Identify which cell holds the provided text, then report its (x, y) central coordinate. 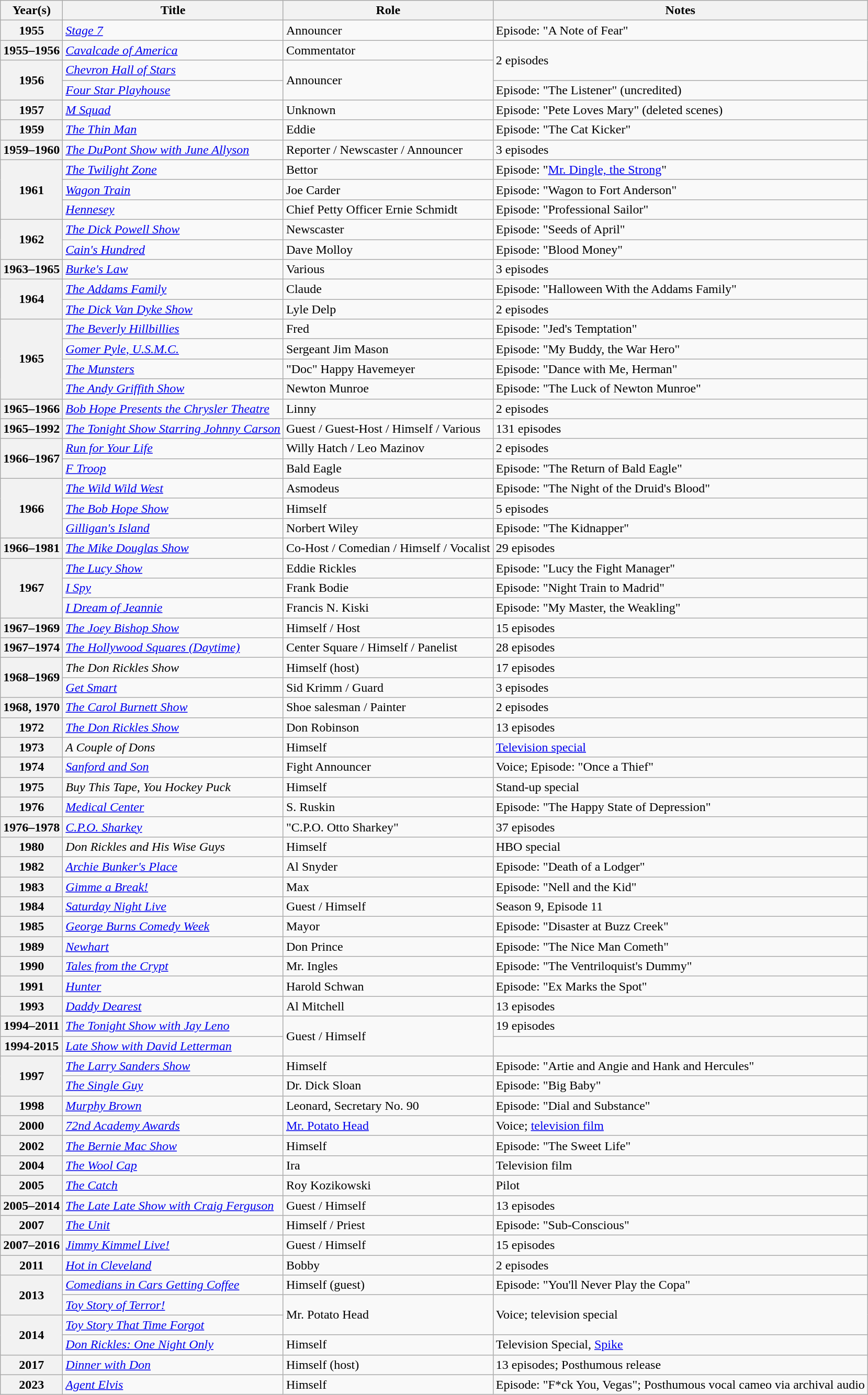
Himself / Host (388, 628)
Episode: "The Nice Man Cometh" (680, 947)
The Wool Cap (173, 1165)
Joe Carder (388, 189)
Al Mitchell (388, 1006)
HBO special (680, 847)
Eddie (388, 130)
Newscaster (388, 229)
Episode: "Jed's Temptation" (680, 329)
Late Show with David Letterman (173, 1046)
Season 9, Episode 11 (680, 907)
1966–1967 (31, 458)
Archie Bunker's Place (173, 867)
Toy Story That Time Forgot (173, 1325)
Episode: "Artie and Angie and Hank and Hercules" (680, 1066)
Episode: "Death of a Lodger" (680, 867)
Don Rickles and His Wise Guys (173, 847)
Bald Eagle (388, 468)
Fred (388, 329)
Episode: "F*ck You, Vegas"; Posthumous vocal cameo via archival audio (680, 1385)
Commentator (388, 50)
"Doc" Happy Havemeyer (388, 369)
1966 (31, 508)
Cain's Hundred (173, 250)
1975 (31, 787)
Francis N. Kiski (388, 608)
Episode: "The Ventriloquist's Dummy" (680, 966)
Shoe salesman / Painter (388, 707)
Episode: "The Happy State of Depression" (680, 807)
Bettor (388, 170)
Unknown (388, 110)
The Wild Wild West (173, 488)
The Joey Bishop Show (173, 628)
2005–2014 (31, 1205)
Don Robinson (388, 727)
The Andy Griffith Show (173, 389)
1968, 1970 (31, 707)
Episode: "My Buddy, the War Hero" (680, 349)
1968–1969 (31, 678)
1959–1960 (31, 150)
Notes (680, 10)
Sergeant Jim Mason (388, 349)
Episode: "Halloween With the Addams Family" (680, 289)
Episode: "You'll Never Play the Copa" (680, 1285)
1966–1981 (31, 548)
1967 (31, 588)
2013 (31, 1295)
1990 (31, 966)
1980 (31, 847)
Voice; television film (680, 1126)
131 episodes (680, 429)
Medical Center (173, 807)
Episode: "The Luck of Newton Munroe" (680, 389)
The Addams Family (173, 289)
Episode: "Night Train to Madrid" (680, 588)
Wagon Train (173, 189)
Leonard, Secretary No. 90 (388, 1106)
2023 (31, 1385)
Gimme a Break! (173, 887)
2017 (31, 1365)
Episode: "The Kidnapper" (680, 528)
Episode: "Ex Marks the Spot" (680, 986)
Reporter / Newscaster / Announcer (388, 150)
Ira (388, 1165)
Chief Petty Officer Ernie Schmidt (388, 209)
Mr. Ingles (388, 966)
S. Ruskin (388, 807)
M Squad (173, 110)
Episode: "The Night of the Druid's Blood" (680, 488)
1976–1978 (31, 827)
Voice; Episode: "Once a Thief" (680, 767)
Sid Krimm / Guard (388, 688)
2014 (31, 1335)
Episode: "Mr. Dingle, the Strong" (680, 170)
1956 (31, 80)
A Couple of Dons (173, 747)
1965–1992 (31, 429)
Daddy Dearest (173, 1006)
The Mike Douglas Show (173, 548)
Hot in Cleveland (173, 1265)
C.P.O. Sharkey (173, 827)
Guest / Guest-Host / Himself / Various (388, 429)
Claude (388, 289)
Gomer Pyle, U.S.M.C. (173, 349)
The Unit (173, 1225)
Episode: "Pete Loves Mary" (deleted scenes) (680, 110)
Tales from the Crypt (173, 966)
Max (388, 887)
Hunter (173, 986)
Burke's Law (173, 269)
2007–2016 (31, 1245)
The Thin Man (173, 130)
Newhart (173, 947)
28 episodes (680, 648)
Episode: "The Sweet Life" (680, 1145)
1994-2015 (31, 1046)
Episode: "A Note of Fear" (680, 30)
1984 (31, 907)
Willy Hatch / Leo Mazinov (388, 448)
13 episodes; Posthumous release (680, 1365)
The Hollywood Squares (Daytime) (173, 648)
Run for Your Life (173, 448)
George Burns Comedy Week (173, 927)
17 episodes (680, 668)
1985 (31, 927)
Episode: "Big Baby" (680, 1086)
2005 (31, 1185)
Get Smart (173, 688)
1989 (31, 947)
Dr. Dick Sloan (388, 1086)
Center Square / Himself / Panelist (388, 648)
Don Rickles: One Night Only (173, 1345)
1964 (31, 299)
Episode: "Dance with Me, Herman" (680, 369)
1965 (31, 359)
Saturday Night Live (173, 907)
1973 (31, 747)
Episode: "My Master, the Weakling" (680, 608)
I Spy (173, 588)
Sanford and Son (173, 767)
The Late Late Show with Craig Ferguson (173, 1205)
Role (388, 10)
Episode: "Professional Sailor" (680, 209)
1955 (31, 30)
Asmodeus (388, 488)
Comedians in Cars Getting Coffee (173, 1285)
F Troop (173, 468)
Episode: "Dial and Substance" (680, 1106)
The Lucy Show (173, 568)
29 episodes (680, 548)
Television film (680, 1165)
Jimmy Kimmel Live! (173, 1245)
Bob Hope Presents the Chrysler Theatre (173, 409)
The Tonight Show with Jay Leno (173, 1026)
Agent Elvis (173, 1385)
The Dick Van Dyke Show (173, 309)
Episode: "Lucy the Fight Manager" (680, 568)
Episode: "Disaster at Buzz Creek" (680, 927)
1993 (31, 1006)
1965–1966 (31, 409)
1974 (31, 767)
Gilligan's Island (173, 528)
I Dream of Jeannie (173, 608)
Various (388, 269)
Frank Bodie (388, 588)
1957 (31, 110)
Roy Kozikowski (388, 1185)
1982 (31, 867)
Lyle Delp (388, 309)
Television special (680, 747)
The Carol Burnett Show (173, 707)
Episode: "The Return of Bald Eagle" (680, 468)
1998 (31, 1106)
Television Special, Spike (680, 1345)
2004 (31, 1165)
2007 (31, 1225)
The Dick Powell Show (173, 229)
Murphy Brown (173, 1106)
1967–1969 (31, 628)
Stand-up special (680, 787)
Norbert Wiley (388, 528)
1983 (31, 887)
The Catch (173, 1185)
Himself (guest) (388, 1285)
37 episodes (680, 827)
Himself / Priest (388, 1225)
1991 (31, 986)
Newton Munroe (388, 389)
1962 (31, 239)
The Bernie Mac Show (173, 1145)
Al Snyder (388, 867)
Linny (388, 409)
1959 (31, 130)
Buy This Tape, You Hockey Puck (173, 787)
Co-Host / Comedian / Himself / Vocalist (388, 548)
Fight Announcer (388, 767)
Dave Molloy (388, 250)
1955–1956 (31, 50)
Eddie Rickles (388, 568)
Episode: "Wagon to Fort Anderson" (680, 189)
1972 (31, 727)
Episode: "Seeds of April" (680, 229)
Pilot (680, 1185)
1967–1974 (31, 648)
The Munsters (173, 369)
The Larry Sanders Show (173, 1066)
The Twilight Zone (173, 170)
1997 (31, 1076)
The Beverly Hillbillies (173, 329)
Harold Schwan (388, 986)
2000 (31, 1126)
Episode: "The Listener" (uncredited) (680, 90)
The Bob Hope Show (173, 508)
Don Prince (388, 947)
Toy Story of Terror! (173, 1305)
2002 (31, 1145)
Chevron Hall of Stars (173, 70)
2011 (31, 1265)
"C.P.O. Otto Sharkey" (388, 827)
The Tonight Show Starring Johnny Carson (173, 429)
Stage 7 (173, 30)
The Single Guy (173, 1086)
Mayor (388, 927)
5 episodes (680, 508)
72nd Academy Awards (173, 1126)
19 episodes (680, 1026)
Episode: "The Cat Kicker" (680, 130)
The DuPont Show with June Allyson (173, 150)
1963–1965 (31, 269)
Title (173, 10)
Year(s) (31, 10)
Cavalcade of America (173, 50)
Episode: "Blood Money" (680, 250)
Dinner with Don (173, 1365)
1976 (31, 807)
Episode: "Nell and the Kid" (680, 887)
1961 (31, 189)
Voice; television special (680, 1315)
Hennesey (173, 209)
Episode: "Sub-Conscious" (680, 1225)
Bobby (388, 1265)
Four Star Playhouse (173, 90)
1994–2011 (31, 1026)
